Pinpoint the cell where the given text exists, returning its (X, Y) midpoint coordinate. 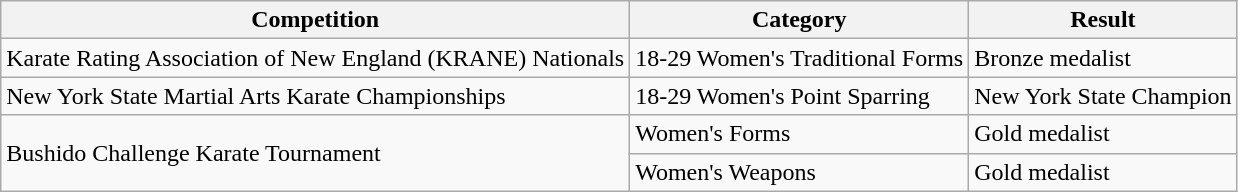
Competition (316, 20)
New York State Champion (1103, 96)
Category (800, 20)
Result (1103, 20)
18-29 Women's Traditional Forms (800, 58)
Karate Rating Association of New England (KRANE) Nationals (316, 58)
Women's Forms (800, 134)
Women's Weapons (800, 172)
18-29 Women's Point Sparring (800, 96)
New York State Martial Arts Karate Championships (316, 96)
Bushido Challenge Karate Tournament (316, 153)
Bronze medalist (1103, 58)
